Find where the given text appears and provide that cell's center as (x, y) coordinate. 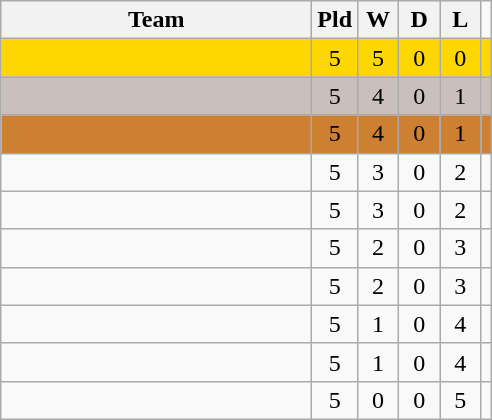
D (420, 20)
W (378, 20)
Team (156, 20)
Pld (335, 20)
L (460, 20)
